Output the [x, y] coordinate of the center of the cell containing the given text.  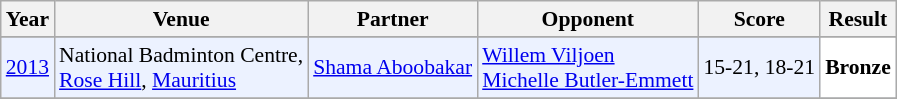
Shama Aboobakar [392, 68]
National Badminton Centre, Rose Hill, Mauritius [181, 68]
Bronze [858, 68]
Willem Viljoen Michelle Butler-Emmett [588, 68]
Opponent [588, 19]
2013 [28, 68]
15-21, 18-21 [759, 68]
Venue [181, 19]
Result [858, 19]
Year [28, 19]
Partner [392, 19]
Score [759, 19]
